Determine the [x, y] coordinate at the center of the cell enclosing the given text.  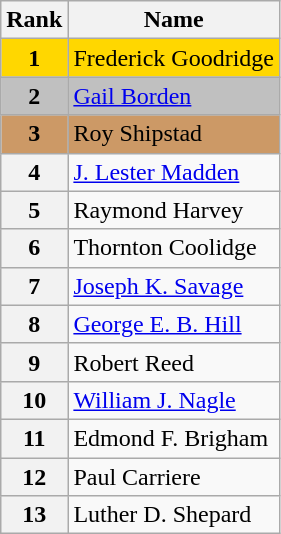
13 [34, 515]
2 [34, 96]
William J. Nagle [174, 400]
Name [174, 20]
7 [34, 286]
12 [34, 477]
J. Lester Madden [174, 172]
10 [34, 400]
8 [34, 324]
Joseph K. Savage [174, 286]
Edmond F. Brigham [174, 438]
Roy Shipstad [174, 134]
Gail Borden [174, 96]
Thornton Coolidge [174, 248]
3 [34, 134]
Paul Carriere [174, 477]
Rank [34, 20]
5 [34, 210]
11 [34, 438]
1 [34, 58]
George E. B. Hill [174, 324]
6 [34, 248]
4 [34, 172]
Luther D. Shepard [174, 515]
9 [34, 362]
Robert Reed [174, 362]
Raymond Harvey [174, 210]
Frederick Goodridge [174, 58]
